Detect which cell encompasses the target text, then output its [X, Y] center coordinate. 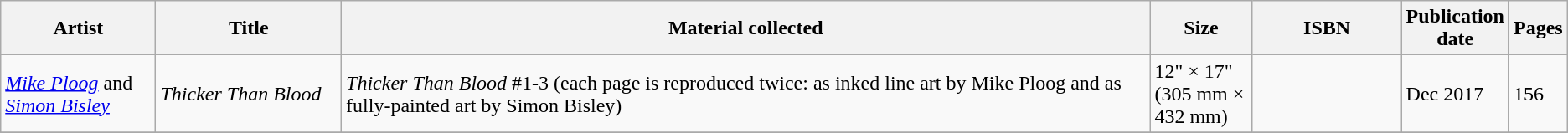
Publication date [1455, 28]
156 [1538, 94]
Material collected [745, 28]
Mike Ploog and Simon Bisley [79, 94]
Thicker Than Blood #1-3 (each page is reproduced twice: as inked line art by Mike Ploog and as fully-painted art by Simon Bisley) [745, 94]
ISBN [1327, 28]
Title [249, 28]
Size [1201, 28]
Dec 2017 [1455, 94]
Pages [1538, 28]
Thicker Than Blood [249, 94]
Artist [79, 28]
12" × 17"(305 mm × 432 mm) [1201, 94]
